From the cell containing the given text, extract its center point as [x, y] coordinate. 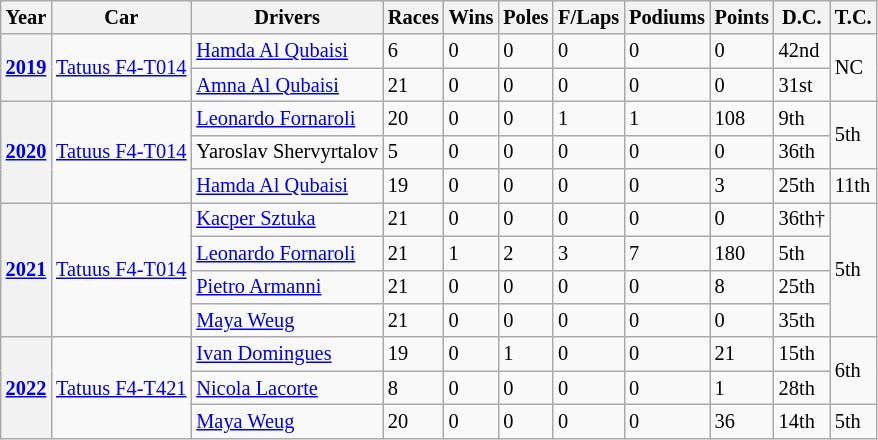
Pietro Armanni [287, 287]
T.C. [854, 17]
7 [667, 253]
Drivers [287, 17]
108 [742, 118]
Poles [526, 17]
2021 [26, 270]
Podiums [667, 17]
Wins [472, 17]
2022 [26, 388]
NC [854, 68]
36th [802, 152]
11th [854, 186]
14th [802, 421]
36th† [802, 219]
Car [121, 17]
D.C. [802, 17]
6th [854, 370]
2020 [26, 152]
Nicola Lacorte [287, 388]
F/Laps [588, 17]
31st [802, 85]
15th [802, 354]
Yaroslav Shervyrtalov [287, 152]
36 [742, 421]
Points [742, 17]
Races [414, 17]
28th [802, 388]
5 [414, 152]
2 [526, 253]
6 [414, 51]
2019 [26, 68]
42nd [802, 51]
9th [802, 118]
Tatuus F4-T421 [121, 388]
Ivan Domingues [287, 354]
Amna Al Qubaisi [287, 85]
Year [26, 17]
35th [802, 320]
180 [742, 253]
Kacper Sztuka [287, 219]
